Scan for the cell matching the given text and deliver its [X, Y] coordinate at center. 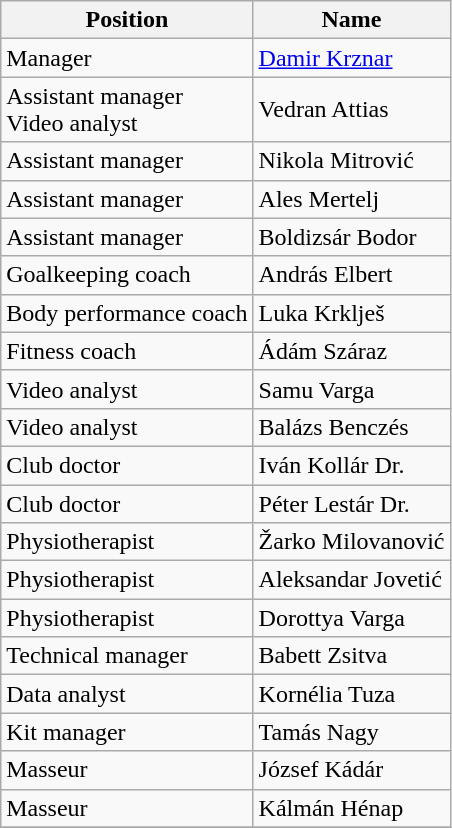
Tamás Nagy [352, 732]
Manager [127, 58]
Samu Varga [352, 389]
Boldizsár Bodor [352, 237]
Aleksandar Jovetić [352, 580]
Body performance coach [127, 313]
András Elbert [352, 275]
Technical manager [127, 656]
Žarko Milovanović [352, 542]
Vedran Attias [352, 110]
Kálmán Hénap [352, 808]
Luka Krklješ [352, 313]
Ales Mertelj [352, 199]
Babett Zsitva [352, 656]
Fitness coach [127, 351]
Nikola Mitrović [352, 161]
Position [127, 20]
Assistant managerVideo analyst [127, 110]
Name [352, 20]
Ádám Száraz [352, 351]
Data analyst [127, 694]
Kit manager [127, 732]
József Kádár [352, 770]
Damir Krznar [352, 58]
Dorottya Varga [352, 618]
Iván Kollár Dr. [352, 465]
Balázs Benczés [352, 427]
Kornélia Tuza [352, 694]
Péter Lestár Dr. [352, 503]
Goalkeeping coach [127, 275]
